Scan for the cell matching the given text and deliver its [X, Y] coordinate at center. 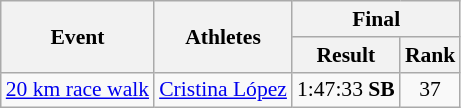
Cristina López [223, 90]
Final [376, 19]
Event [78, 36]
20 km race walk [78, 90]
Rank [430, 55]
37 [430, 90]
Athletes [223, 36]
Result [346, 55]
1:47:33 SB [346, 90]
